Search for the cell housing the specified text and yield its (x, y) center coordinate. 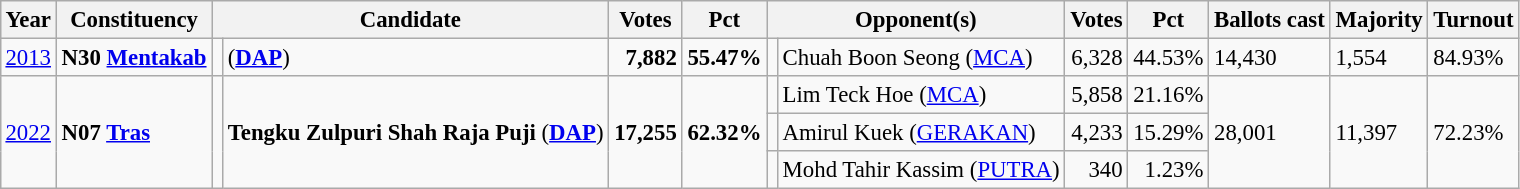
28,001 (1270, 132)
Candidate (410, 20)
Opponent(s) (916, 20)
14,430 (1270, 57)
Mohd Tahir Kassim (PUTRA) (921, 170)
340 (1096, 170)
Constituency (134, 20)
72.23% (1474, 132)
1,554 (1379, 57)
(DAP) (415, 57)
55.47% (724, 57)
15.29% (1168, 133)
17,255 (646, 132)
Ballots cast (1270, 20)
11,397 (1379, 132)
2013 (28, 57)
2022 (28, 132)
5,858 (1096, 95)
62.32% (724, 132)
84.93% (1474, 57)
1.23% (1168, 170)
21.16% (1168, 95)
44.53% (1168, 57)
4,233 (1096, 133)
7,882 (646, 57)
N30 Mentakab (134, 57)
Amirul Kuek (GERAKAN) (921, 133)
Turnout (1474, 20)
6,328 (1096, 57)
Lim Teck Hoe (MCA) (921, 95)
Majority (1379, 20)
Tengku Zulpuri Shah Raja Puji (DAP) (415, 132)
N07 Tras (134, 132)
Year (28, 20)
Chuah Boon Seong (MCA) (921, 57)
